Pinpoint the cell where the given text exists, returning its [x, y] midpoint coordinate. 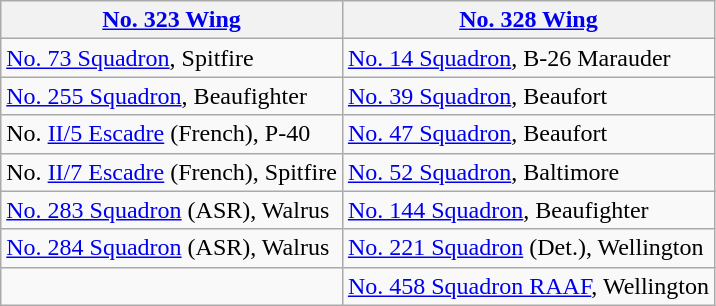
No. II/7 Escadre (French), Spitfire [172, 172]
No. 284 Squadron (ASR), Walrus [172, 248]
No. 47 Squadron, Beaufort [528, 134]
No. 14 Squadron, B-26 Marauder [528, 58]
No. 221 Squadron (Det.), Wellington [528, 248]
No. 328 Wing [528, 20]
No. 323 Wing [172, 20]
No. 255 Squadron, Beaufighter [172, 96]
No. II/5 Escadre (French), P-40 [172, 134]
No. 458 Squadron RAAF, Wellington [528, 286]
No. 144 Squadron, Beaufighter [528, 210]
No. 283 Squadron (ASR), Walrus [172, 210]
No. 73 Squadron, Spitfire [172, 58]
No. 39 Squadron, Beaufort [528, 96]
No. 52 Squadron, Baltimore [528, 172]
